Return the (x, y) coordinate for the center point of the cell that contains the specified text.  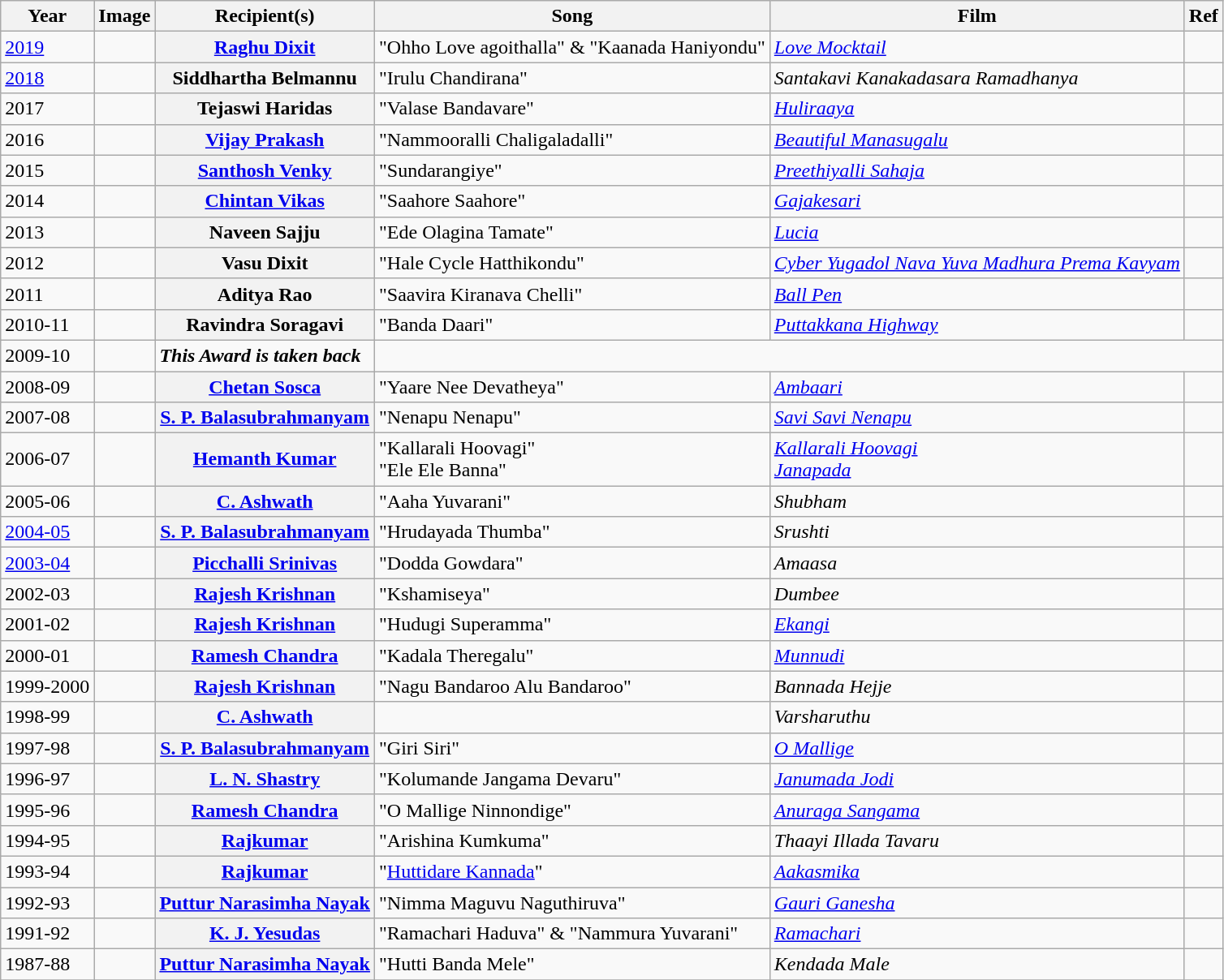
"Huttidare Kannada" (571, 871)
Savi Savi Nenapu (977, 418)
"Hrudayada Thumba" (571, 532)
Tejaswi Haridas (265, 109)
Preethiyalli Sahaja (977, 170)
This Award is taken back (265, 355)
"Sundarangiye" (571, 170)
"Kallarali Hoovagi""Ele Ele Banna" (571, 459)
Dumbee (977, 594)
1992-93 (47, 903)
Ref (1203, 16)
2006-07 (47, 459)
1999-2000 (47, 686)
1993-94 (47, 871)
"Valase Bandavare" (571, 109)
Chetan Sosca (265, 387)
1995-96 (47, 810)
Aditya Rao (265, 294)
O Mallige (977, 748)
2003-04 (47, 563)
Vasu Dixit (265, 263)
"Nenapu Nenapu" (571, 418)
Film (977, 16)
Shubham (977, 501)
Siddhartha Belmannu (265, 78)
Anuraga Sangama (977, 810)
Naveen Sajju (265, 232)
Beautiful Manasugalu (977, 140)
Santhosh Venky (265, 170)
2008-09 (47, 387)
Ball Pen (977, 294)
2000-01 (47, 655)
2010-11 (47, 325)
"Kshamiseya" (571, 594)
Love Mocktail (977, 47)
"Nagu Bandaroo Alu Bandaroo" (571, 686)
2007-08 (47, 418)
Year (47, 16)
Gajakesari (977, 201)
2012 (47, 263)
2019 (47, 47)
Ambaari (977, 387)
Kendada Male (977, 965)
2001-02 (47, 625)
2017 (47, 109)
1991-92 (47, 934)
"Banda Daari" (571, 325)
2002-03 (47, 594)
Raghu Dixit (265, 47)
K. J. Yesudas (265, 934)
L. N. Shastry (265, 779)
"Irulu Chandirana" (571, 78)
"Saahore Saahore" (571, 201)
Thaayi Illada Tavaru (977, 840)
2009-10 (47, 355)
"Kadala Theregalu" (571, 655)
"Hutti Banda Mele" (571, 965)
2018 (47, 78)
Lucia (977, 232)
Santakavi Kanakadasara Ramadhanya (977, 78)
2014 (47, 201)
Janumada Jodi (977, 779)
"Saavira Kiranava Chelli" (571, 294)
Puttakkana Highway (977, 325)
Srushti (977, 532)
Vijay Prakash (265, 140)
Hemanth Kumar (265, 459)
"Aaha Yuvarani" (571, 501)
"Nammooralli Chaligaladalli" (571, 140)
"Yaare Nee Devatheya" (571, 387)
1997-98 (47, 748)
"Hale Cycle Hatthikondu" (571, 263)
2015 (47, 170)
"Hudugi Superamma" (571, 625)
Cyber Yugadol Nava Yuva Madhura Prema Kavyam (977, 263)
Ekangi (977, 625)
1996-97 (47, 779)
1994-95 (47, 840)
Recipient(s) (265, 16)
Gauri Ganesha (977, 903)
Ravindra Soragavi (265, 325)
"Giri Siri" (571, 748)
"Nimma Maguvu Naguthiruva" (571, 903)
Kallarali HoovagiJanapada (977, 459)
2013 (47, 232)
Ramachari (977, 934)
Amaasa (977, 563)
2004-05 (47, 532)
1998-99 (47, 717)
Munnudi (977, 655)
"Kolumande Jangama Devaru" (571, 779)
"Ramachari Haduva" & "Nammura Yuvarani" (571, 934)
"Arishina Kumkuma" (571, 840)
Song (571, 16)
Chintan Vikas (265, 201)
Huliraaya (977, 109)
1987-88 (47, 965)
"Dodda Gowdara" (571, 563)
2005-06 (47, 501)
Image (125, 16)
2011 (47, 294)
"Ohho Love agoithalla" & "Kaanada Haniyondu" (571, 47)
"O Mallige Ninnondige" (571, 810)
Picchalli Srinivas (265, 563)
"Ede Olagina Tamate" (571, 232)
Varsharuthu (977, 717)
2016 (47, 140)
Bannada Hejje (977, 686)
Aakasmika (977, 871)
